Provide the (x, y) coordinate of the cell's center where the given text is located.  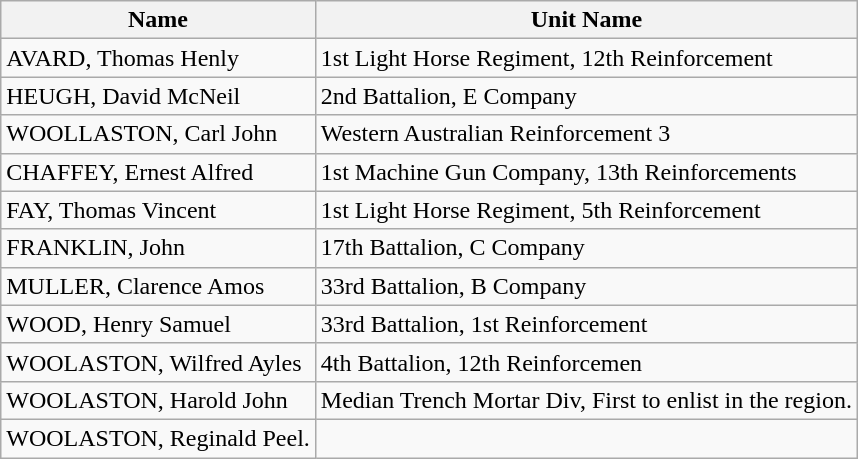
Western Australian Reinforcement 3 (586, 134)
MULLER, Clarence Amos (158, 286)
WOOD, Henry Samuel (158, 324)
FRANKLIN, John (158, 248)
1st Light Horse Regiment, 5th Reinforcement (586, 210)
Unit Name (586, 20)
1st Light Horse Regiment, 12th Reinforcement (586, 58)
WOOLASTON, Wilfred Ayles (158, 362)
33rd Battalion, B Company (586, 286)
33rd Battalion, 1st Reinforcement (586, 324)
2nd Battalion, E Company (586, 96)
WOOLLASTON, Carl John (158, 134)
Name (158, 20)
WOOLASTON, Reginald Peel. (158, 438)
HEUGH, David McNeil (158, 96)
Median Trench Mortar Div, First to enlist in the region. (586, 400)
17th Battalion, C Company (586, 248)
4th Battalion, 12th Reinforcemen (586, 362)
FAY, Thomas Vincent (158, 210)
1st Machine Gun Company, 13th Reinforcements (586, 172)
AVARD, Thomas Henly (158, 58)
WOOLASTON, Harold John (158, 400)
CHAFFEY, Ernest Alfred (158, 172)
